Extract the [X, Y] coordinate from the center of the cell holding the provided text.  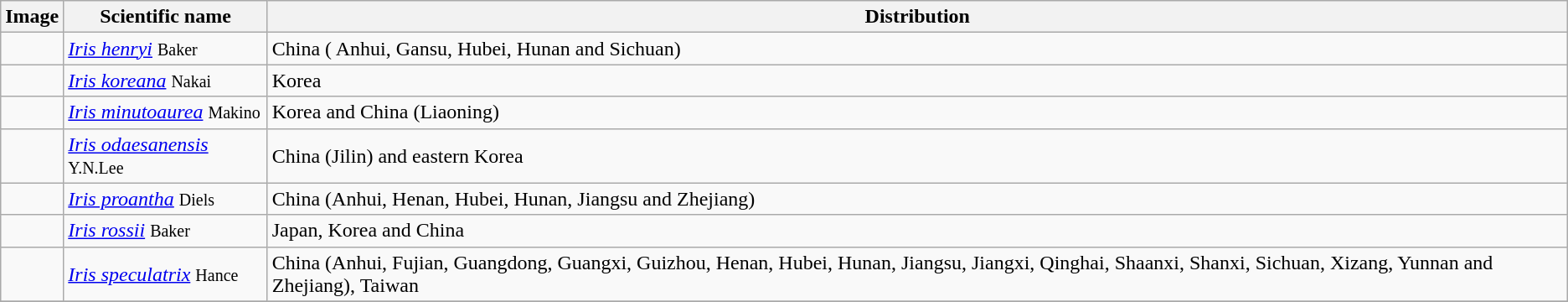
Korea and China (Liaoning) [917, 112]
Iris henryi Baker [166, 49]
Iris rossii Baker [166, 231]
China (Anhui, Henan, Hubei, Hunan, Jiangsu and Zhejiang) [917, 199]
Japan, Korea and China [917, 231]
China ( Anhui, Gansu, Hubei, Hunan and Sichuan) [917, 49]
Iris minutoaurea Makino [166, 112]
Image [32, 17]
Scientific name [166, 17]
China (Jilin) and eastern Korea [917, 156]
Distribution [917, 17]
Korea [917, 81]
Iris proantha Diels [166, 199]
Iris speculatrix Hance [166, 273]
Iris koreana Nakai [166, 81]
Iris odaesanensis Y.N.Lee [166, 156]
